Return the [x, y] coordinate for the center point of the cell that contains the specified text.  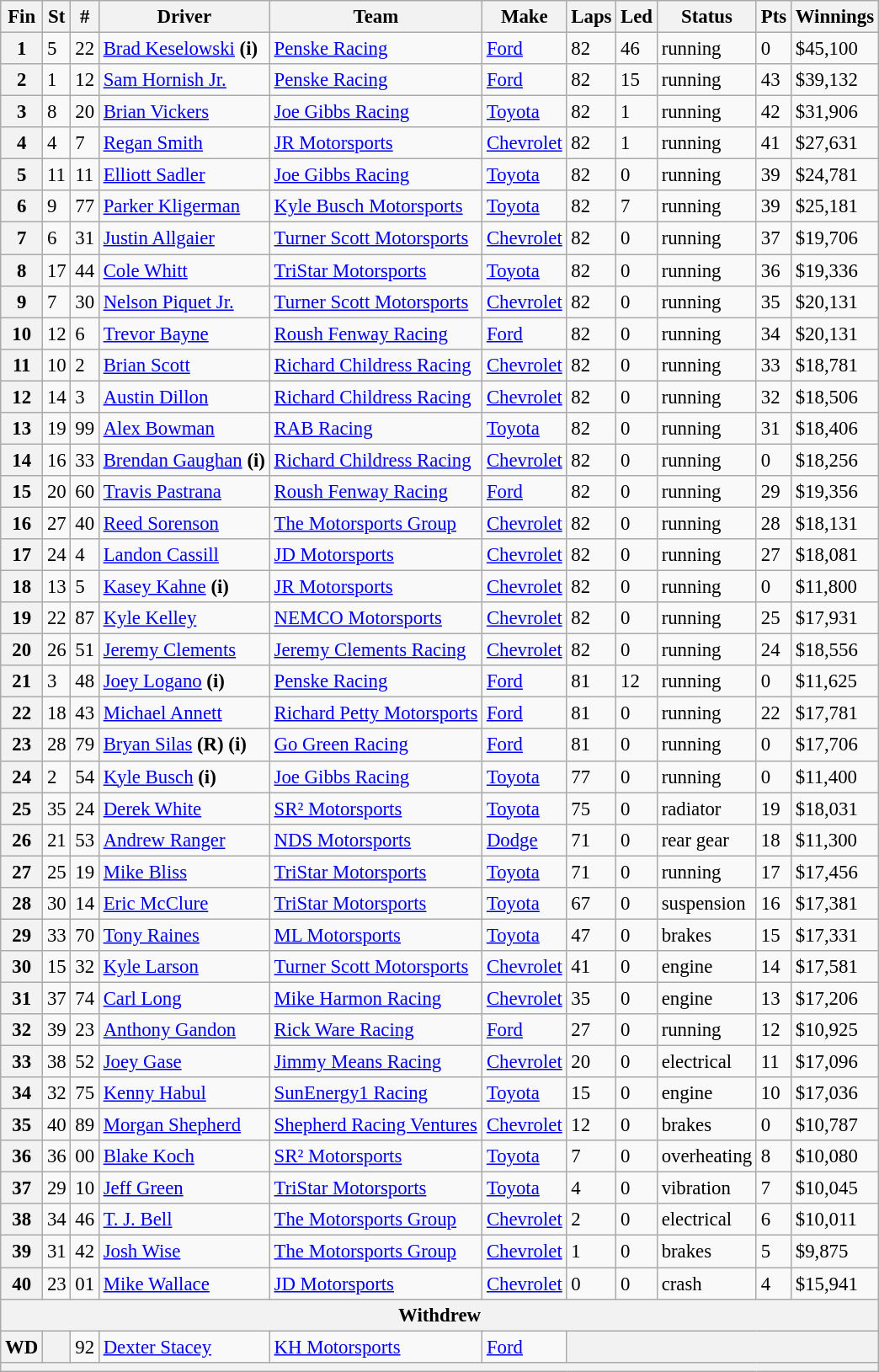
67 [591, 904]
Jimmy Means Racing [376, 1062]
$19,706 [834, 238]
$24,781 [834, 175]
Cole Whitt [184, 270]
$18,256 [834, 460]
Andrew Ranger [184, 840]
Led [637, 17]
74 [84, 998]
# [84, 17]
Laps [591, 17]
$18,781 [834, 365]
$17,931 [834, 618]
ML Motorsports [376, 935]
WD [22, 1347]
KH Motorsports [376, 1347]
$10,080 [834, 1156]
Kyle Kelley [184, 618]
47 [591, 935]
Richard Petty Motorsports [376, 713]
51 [84, 650]
$18,406 [834, 429]
52 [84, 1062]
Team [376, 17]
suspension [706, 904]
Make [525, 17]
NEMCO Motorsports [376, 618]
00 [84, 1156]
Austin Dillon [184, 397]
Kenny Habul [184, 1093]
$17,331 [834, 935]
Kasey Kahne (i) [184, 587]
$39,132 [834, 80]
Shepherd Racing Ventures [376, 1125]
Tony Raines [184, 935]
$17,706 [834, 745]
89 [84, 1125]
Winnings [834, 17]
53 [84, 840]
$19,336 [834, 270]
$18,506 [834, 397]
SunEnergy1 Racing [376, 1093]
Mike Bliss [184, 872]
70 [84, 935]
$25,181 [834, 206]
rear gear [706, 840]
Mike Harmon Racing [376, 998]
Jeff Green [184, 1188]
vibration [706, 1188]
Sam Hornish Jr. [184, 80]
Jeremy Clements [184, 650]
$17,206 [834, 998]
Status [706, 17]
Travis Pastrana [184, 492]
Dexter Stacey [184, 1347]
54 [84, 777]
Elliott Sadler [184, 175]
48 [84, 681]
Alex Bowman [184, 429]
Eric McClure [184, 904]
Kyle Busch (i) [184, 777]
$19,356 [834, 492]
Bryan Silas (R) (i) [184, 745]
radiator [706, 809]
$31,906 [834, 112]
Michael Annett [184, 713]
Blake Koch [184, 1156]
NDS Motorsports [376, 840]
$10,045 [834, 1188]
Parker Kligerman [184, 206]
Derek White [184, 809]
$18,556 [834, 650]
99 [84, 429]
Regan Smith [184, 143]
$10,787 [834, 1125]
Reed Sorenson [184, 523]
Withdrew [439, 1315]
92 [84, 1347]
44 [84, 270]
$10,011 [834, 1220]
Brian Vickers [184, 112]
$18,031 [834, 809]
$17,456 [834, 872]
Carl Long [184, 998]
Fin [22, 17]
$10,925 [834, 1030]
Rick Ware Racing [376, 1030]
Kyle Busch Motorsports [376, 206]
Josh Wise [184, 1252]
Go Green Racing [376, 745]
$11,800 [834, 587]
87 [84, 618]
Joey Logano (i) [184, 681]
$17,036 [834, 1093]
$17,381 [834, 904]
overheating [706, 1156]
Brad Keselowski (i) [184, 49]
01 [84, 1284]
Joey Gase [184, 1062]
$9,875 [834, 1252]
Landon Cassill [184, 555]
$17,581 [834, 967]
$18,131 [834, 523]
crash [706, 1284]
Mike Wallace [184, 1284]
$11,400 [834, 777]
Morgan Shepherd [184, 1125]
RAB Racing [376, 429]
Brian Scott [184, 365]
$15,941 [834, 1284]
St [57, 17]
$17,096 [834, 1062]
Justin Allgaier [184, 238]
Anthony Gandon [184, 1030]
Kyle Larson [184, 967]
Driver [184, 17]
Pts [773, 17]
Dodge [525, 840]
Jeremy Clements Racing [376, 650]
$18,081 [834, 555]
Nelson Piquet Jr. [184, 302]
79 [84, 745]
Brendan Gaughan (i) [184, 460]
$45,100 [834, 49]
T. J. Bell [184, 1220]
$11,300 [834, 840]
$11,625 [834, 681]
Trevor Bayne [184, 334]
$17,781 [834, 713]
60 [84, 492]
$27,631 [834, 143]
